Find where the given text appears and provide that cell's center as (x, y) coordinate. 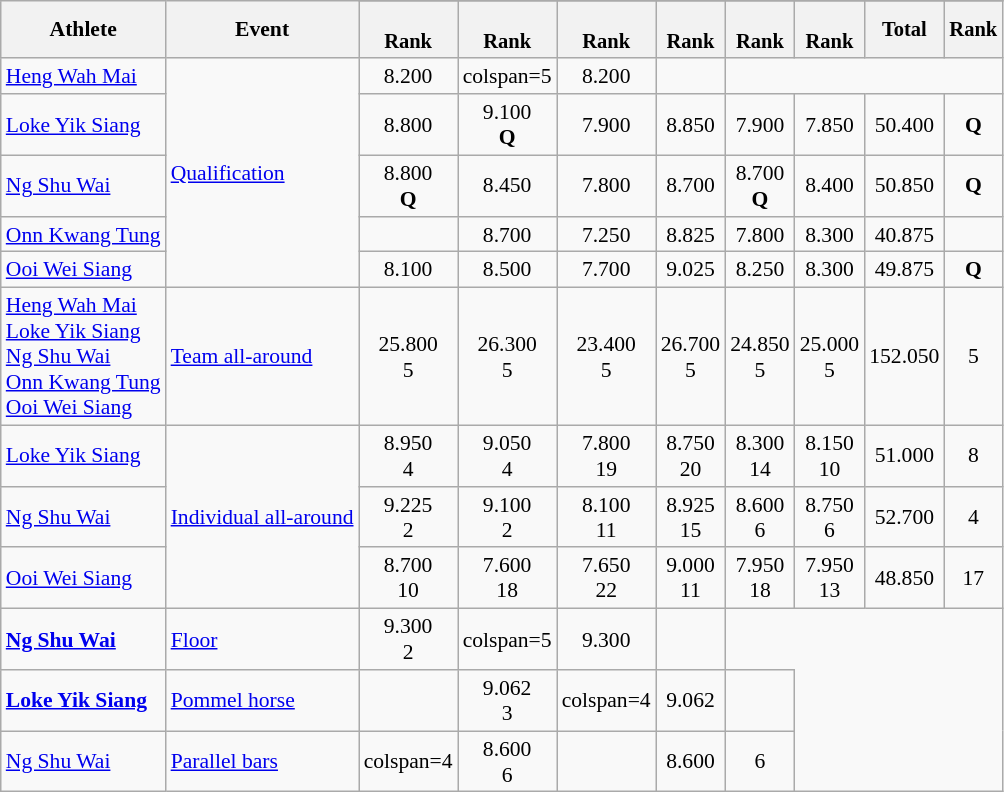
24.8505 (760, 357)
Individual all-around (262, 518)
9.00011 (690, 578)
5 (973, 357)
9.2252 (408, 518)
Heng Wah Mai (84, 77)
7.65022 (606, 578)
9.3002 (408, 640)
50.850 (904, 186)
9.1002 (508, 518)
Team all-around (262, 357)
8.70010 (408, 578)
8 (973, 456)
8.250 (760, 270)
Parallel bars (262, 762)
9.062 (690, 700)
Pommel horse (262, 700)
Athlete (84, 30)
50.400 (904, 124)
6 (760, 762)
Event (262, 30)
40.875 (904, 235)
7.95018 (760, 578)
49.875 (904, 270)
7.60018 (508, 578)
17 (973, 578)
8.9504 (408, 456)
8.600 (690, 762)
25.8005 (408, 357)
152.050 (904, 357)
8.15010 (830, 456)
7.80019 (606, 456)
8.825 (690, 235)
9.025 (690, 270)
8.700Q (760, 186)
8.800Q (408, 186)
26.7005 (690, 357)
8.500 (508, 270)
Total (904, 30)
9.300 (606, 640)
52.700 (904, 518)
8.100 (408, 270)
9.100Q (508, 124)
Onn Kwang Tung (84, 235)
8.400 (830, 186)
Qualification (262, 174)
8.75020 (690, 456)
26.3005 (508, 357)
Floor (262, 640)
8.30014 (760, 456)
4 (973, 518)
7.700 (606, 270)
Heng Wah MaiLoke Yik SiangNg Shu WaiOnn Kwang TungOoi Wei Siang (84, 357)
48.850 (904, 578)
7.95013 (830, 578)
9.0504 (508, 456)
8.450 (508, 186)
8.92515 (690, 518)
7.250 (606, 235)
8.7506 (830, 518)
8.850 (690, 124)
9.0623 (508, 700)
8.10011 (606, 518)
23.4005 (606, 357)
8.800 (408, 124)
51.000 (904, 456)
7.850 (830, 124)
25.0005 (830, 357)
